Extract the (x, y) coordinate from the center of the cell holding the provided text.  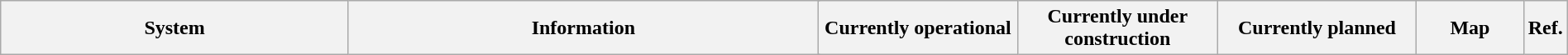
Currently operational (918, 28)
Ref. (1545, 28)
System (175, 28)
Map (1470, 28)
Currently under construction (1117, 28)
Currently planned (1317, 28)
Information (583, 28)
